Return the (x, y) coordinate for the center point of the cell that contains the specified text.  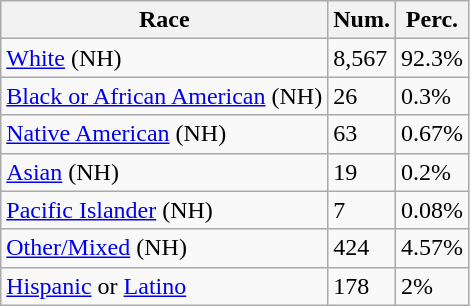
63 (362, 134)
0.08% (432, 210)
White (NH) (164, 58)
Asian (NH) (164, 172)
Native American (NH) (164, 134)
2% (432, 286)
8,567 (362, 58)
26 (362, 96)
Num. (362, 20)
Perc. (432, 20)
Hispanic or Latino (164, 286)
Pacific Islander (NH) (164, 210)
Black or African American (NH) (164, 96)
0.2% (432, 172)
19 (362, 172)
92.3% (432, 58)
4.57% (432, 248)
0.67% (432, 134)
178 (362, 286)
Race (164, 20)
7 (362, 210)
424 (362, 248)
0.3% (432, 96)
Other/Mixed (NH) (164, 248)
